Scan for the cell matching the given text and deliver its [x, y] coordinate at center. 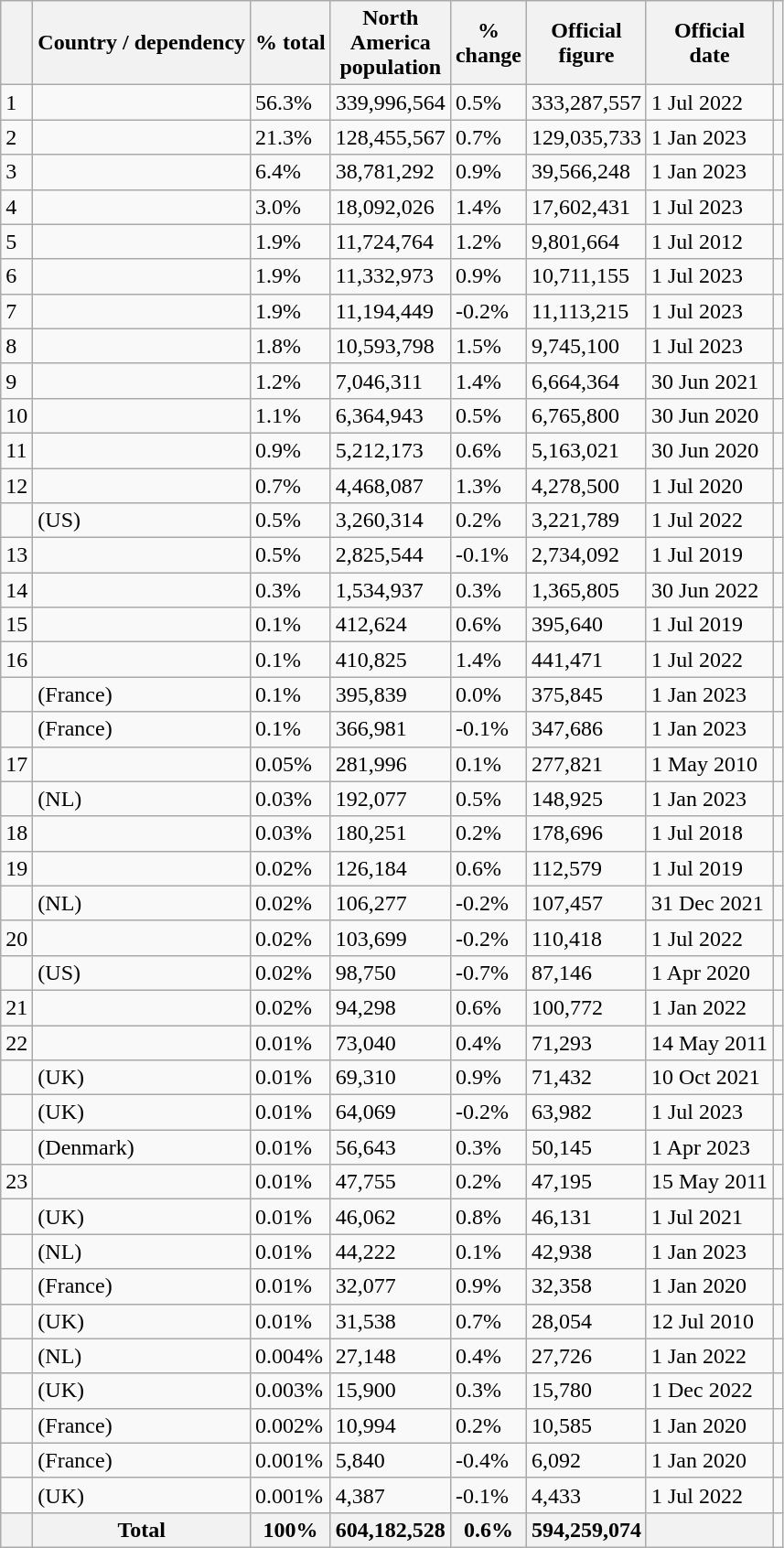
31,538 [390, 1321]
3.0% [291, 207]
2,825,544 [390, 555]
12 Jul 2010 [709, 1321]
Officialdate [709, 43]
375,845 [585, 694]
32,077 [390, 1286]
27,726 [585, 1356]
106,277 [390, 903]
39,566,248 [585, 172]
4,387 [390, 1495]
6.4% [291, 172]
10,585 [585, 1425]
0.003% [291, 1391]
-0.7% [489, 973]
100,772 [585, 1007]
129,035,733 [585, 137]
21 [16, 1007]
5,212,173 [390, 450]
148,925 [585, 799]
192,077 [390, 799]
3 [16, 172]
38,781,292 [390, 172]
46,062 [390, 1217]
6,765,800 [585, 415]
% total [291, 43]
9,745,100 [585, 346]
44,222 [390, 1252]
5,840 [390, 1460]
10,711,155 [585, 276]
1,365,805 [585, 590]
0.05% [291, 764]
5,163,021 [585, 450]
46,131 [585, 1217]
126,184 [390, 868]
110,418 [585, 938]
31 Dec 2021 [709, 903]
6 [16, 276]
71,432 [585, 1078]
9 [16, 381]
73,040 [390, 1042]
395,839 [390, 694]
27,148 [390, 1356]
32,358 [585, 1286]
Country / dependency [142, 43]
11,194,449 [390, 311]
0.004% [291, 1356]
1 Jul 2021 [709, 1217]
277,821 [585, 764]
19 [16, 868]
0.002% [291, 1425]
18 [16, 833]
10 Oct 2021 [709, 1078]
11 [16, 450]
47,195 [585, 1182]
56.3% [291, 102]
112,579 [585, 868]
1 Apr 2023 [709, 1147]
366,981 [390, 729]
Total [142, 1530]
7 [16, 311]
4,468,087 [390, 486]
15,780 [585, 1391]
6,664,364 [585, 381]
1 May 2010 [709, 764]
1 Jul 2020 [709, 486]
50,145 [585, 1147]
395,640 [585, 625]
69,310 [390, 1078]
128,455,567 [390, 137]
NorthAmericapopulation [390, 43]
6,092 [585, 1460]
10 [16, 415]
16 [16, 660]
21.3% [291, 137]
3,221,789 [585, 521]
23 [16, 1182]
10,994 [390, 1425]
(Denmark) [142, 1147]
14 [16, 590]
22 [16, 1042]
11,332,973 [390, 276]
1,534,937 [390, 590]
64,069 [390, 1113]
107,457 [585, 903]
3,260,314 [390, 521]
63,982 [585, 1113]
18,092,026 [390, 207]
1 Jul 2012 [709, 242]
594,259,074 [585, 1530]
12 [16, 486]
15 [16, 625]
20 [16, 938]
94,298 [390, 1007]
1.3% [489, 486]
30 Jun 2021 [709, 381]
1 Apr 2020 [709, 973]
14 May 2011 [709, 1042]
30 Jun 2022 [709, 590]
10,593,798 [390, 346]
13 [16, 555]
%change [489, 43]
5 [16, 242]
8 [16, 346]
1 Jul 2018 [709, 833]
6,364,943 [390, 415]
11,113,215 [585, 311]
11,724,764 [390, 242]
17,602,431 [585, 207]
7,046,311 [390, 381]
0.8% [489, 1217]
15 May 2011 [709, 1182]
4,278,500 [585, 486]
2 [16, 137]
15,900 [390, 1391]
180,251 [390, 833]
87,146 [585, 973]
4,433 [585, 1495]
100% [291, 1530]
1.5% [489, 346]
28,054 [585, 1321]
333,287,557 [585, 102]
-0.4% [489, 1460]
9,801,664 [585, 242]
42,938 [585, 1252]
441,471 [585, 660]
1 Dec 2022 [709, 1391]
71,293 [585, 1042]
347,686 [585, 729]
103,699 [390, 938]
281,996 [390, 764]
178,696 [585, 833]
1 [16, 102]
56,643 [390, 1147]
1.1% [291, 415]
0.0% [489, 694]
410,825 [390, 660]
412,624 [390, 625]
1.8% [291, 346]
4 [16, 207]
604,182,528 [390, 1530]
17 [16, 764]
339,996,564 [390, 102]
47,755 [390, 1182]
2,734,092 [585, 555]
98,750 [390, 973]
Officialfigure [585, 43]
